Detect which cell encompasses the target text, then output its [X, Y] center coordinate. 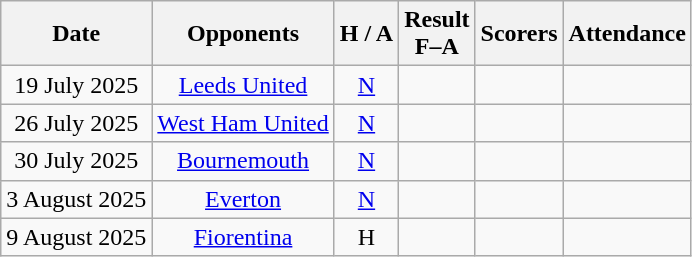
ResultF–A [437, 34]
Everton [243, 199]
West Ham United [243, 123]
Opponents [243, 34]
H / A [366, 34]
3 August 2025 [76, 199]
Bournemouth [243, 161]
H [366, 237]
19 July 2025 [76, 85]
9 August 2025 [76, 237]
Scorers [519, 34]
30 July 2025 [76, 161]
Attendance [627, 34]
Fiorentina [243, 237]
26 July 2025 [76, 123]
Leeds United [243, 85]
Date [76, 34]
